Detect which cell encompasses the target text, then output its (x, y) center coordinate. 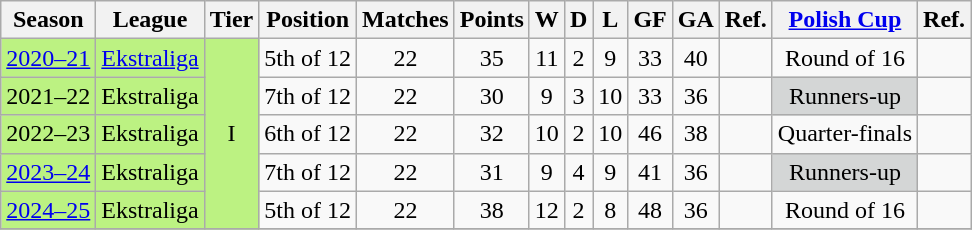
11 (546, 58)
Position (308, 20)
League (150, 20)
2024–25 (48, 210)
GF (650, 20)
I (232, 134)
48 (650, 210)
Points (492, 20)
2023–24 (48, 172)
W (546, 20)
Quarter-finals (844, 134)
40 (696, 58)
46 (650, 134)
D (578, 20)
L (610, 20)
31 (492, 172)
8 (610, 210)
GA (696, 20)
6th of 12 (308, 134)
35 (492, 58)
2020–21 (48, 58)
Season (48, 20)
2021–22 (48, 96)
41 (650, 172)
3 (578, 96)
30 (492, 96)
32 (492, 134)
4 (578, 172)
Polish Cup (844, 20)
Tier (232, 20)
2022–23 (48, 134)
12 (546, 210)
Matches (406, 20)
